Search for the cell housing the specified text and yield its [x, y] center coordinate. 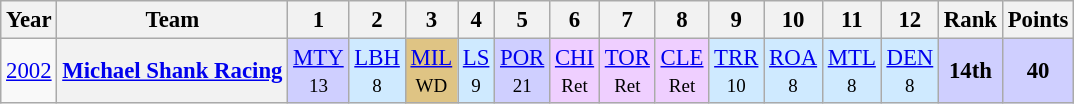
ROA8 [794, 72]
Team [172, 20]
1 [318, 20]
7 [627, 20]
DEN8 [910, 72]
40 [1038, 72]
MTL8 [852, 72]
Year [29, 20]
11 [852, 20]
LS9 [476, 72]
2002 [29, 72]
4 [476, 20]
5 [522, 20]
2 [377, 20]
8 [682, 20]
10 [794, 20]
14th [971, 72]
9 [736, 20]
Points [1038, 20]
POR21 [522, 72]
TORRet [627, 72]
CLERet [682, 72]
TRR10 [736, 72]
MILWD [431, 72]
Michael Shank Racing [172, 72]
LBH8 [377, 72]
3 [431, 20]
6 [575, 20]
CHIRet [575, 72]
MTY13 [318, 72]
Rank [971, 20]
12 [910, 20]
